Extract the (x, y) coordinate from the center of the cell holding the provided text.  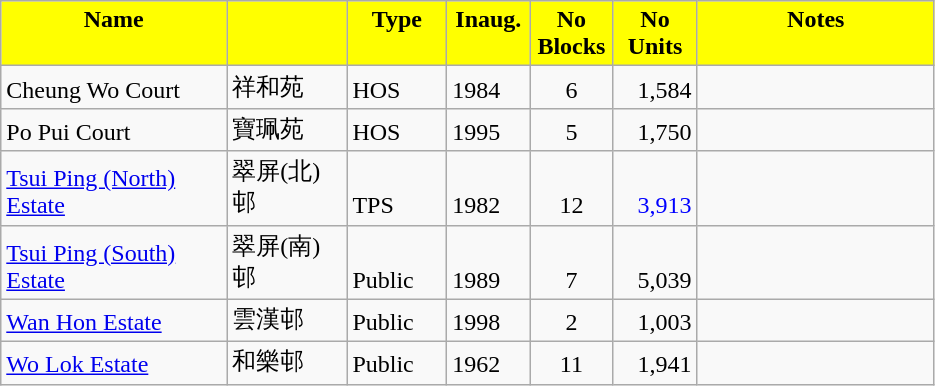
Type (397, 34)
5 (572, 130)
和樂邨 (287, 364)
祥和苑 (287, 88)
Cheung Wo Court (114, 88)
1982 (488, 188)
1989 (488, 262)
7 (572, 262)
Notes (816, 34)
1,584 (655, 88)
TPS (397, 188)
Wo Lok Estate (114, 364)
5,039 (655, 262)
Po Pui Court (114, 130)
No Units (655, 34)
1,003 (655, 320)
雲漢邨 (287, 320)
11 (572, 364)
12 (572, 188)
1,750 (655, 130)
1984 (488, 88)
3,913 (655, 188)
2 (572, 320)
Tsui Ping (North) Estate (114, 188)
寶珮苑 (287, 130)
Inaug. (488, 34)
1962 (488, 364)
Tsui Ping (South) Estate (114, 262)
6 (572, 88)
1,941 (655, 364)
No Blocks (572, 34)
1995 (488, 130)
翠屏(北)邨 (287, 188)
翠屏(南)邨 (287, 262)
Name (114, 34)
1998 (488, 320)
Wan Hon Estate (114, 320)
